Scan for the cell matching the given text and deliver its (x, y) coordinate at center. 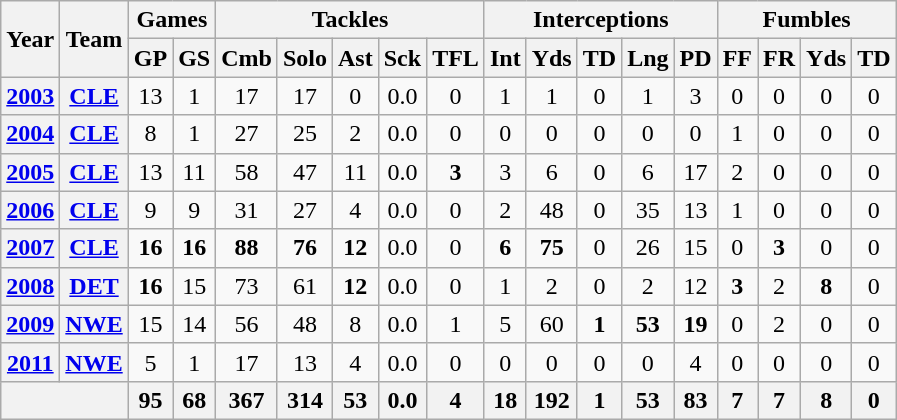
83 (696, 400)
Solo (304, 58)
61 (304, 286)
56 (247, 324)
2007 (30, 248)
2009 (30, 324)
2011 (30, 362)
68 (194, 400)
75 (552, 248)
26 (648, 248)
2006 (30, 210)
2003 (30, 96)
Sck (402, 58)
47 (304, 172)
Team (94, 39)
19 (696, 324)
2004 (30, 134)
25 (304, 134)
TFL (456, 58)
60 (552, 324)
FF (737, 58)
35 (648, 210)
88 (247, 248)
Year (30, 39)
FR (780, 58)
Ast (356, 58)
58 (247, 172)
192 (552, 400)
Fumbles (806, 20)
76 (304, 248)
Interceptions (600, 20)
14 (194, 324)
73 (247, 286)
Tackles (350, 20)
PD (696, 58)
Games (172, 20)
2008 (30, 286)
314 (304, 400)
GS (194, 58)
GP (150, 58)
Cmb (247, 58)
Lng (648, 58)
18 (505, 400)
DET (94, 286)
31 (247, 210)
Int (505, 58)
2005 (30, 172)
367 (247, 400)
95 (150, 400)
